Locate the cell with the specified text and output its (X, Y) center coordinate. 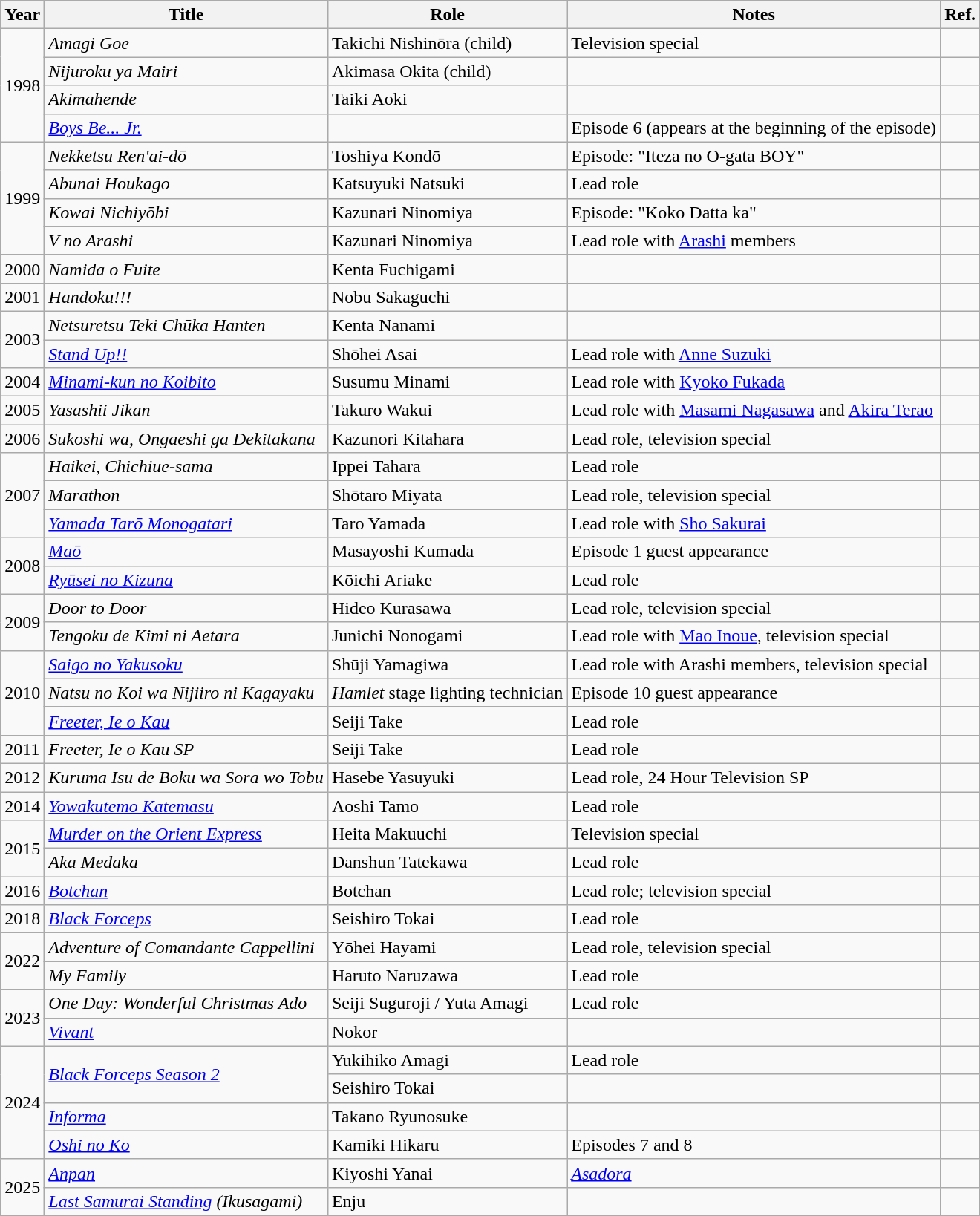
2003 (22, 339)
2023 (22, 1018)
Kowai Nichiyōbi (186, 212)
Danshun Tatekawa (447, 863)
Aka Medaka (186, 863)
2000 (22, 269)
Toshiya Kondō (447, 156)
Yōhei Hayami (447, 947)
1999 (22, 198)
My Family (186, 975)
2009 (22, 622)
One Day: Wonderful Christmas Ado (186, 1004)
Akimahende (186, 99)
Yowakutemo Katemasu (186, 805)
Masayoshi Kumada (447, 552)
Episodes 7 and 8 (754, 1145)
Kazunori Kitahara (447, 439)
Episode 6 (appears at the beginning of the episode) (754, 128)
Taro Yamada (447, 523)
Maō (186, 552)
Hideo Kurasawa (447, 608)
Netsuretsu Teki Chūka Hanten (186, 325)
Black Forceps (186, 919)
Shōhei Asai (447, 354)
Kenta Fuchigami (447, 269)
Takuro Wakui (447, 411)
Lead role with Arashi members (754, 241)
Seiji Suguroji / Yuta Amagi (447, 1004)
Lead role; television special (754, 891)
Takichi Nishinōra (child) (447, 43)
Takano Ryunosuke (447, 1117)
Nijuroku ya Mairi (186, 71)
Ryūsei no Kizuna (186, 580)
Hamlet stage lighting technician (447, 693)
Saigo no Yakusoku (186, 664)
2010 (22, 693)
Lead role with Arashi members, television special (754, 664)
Lead role, 24 Hour Television SP (754, 777)
Amagi Goe (186, 43)
Susumu Minami (447, 382)
Kamiki Hikaru (447, 1145)
Yamada Tarō Monogatari (186, 523)
2001 (22, 297)
Door to Door (186, 608)
Episode: "Iteza no O-gata BOY" (754, 156)
Marathon (186, 495)
Informa (186, 1117)
Role (447, 15)
Lead role with Sho Sakurai (754, 523)
Adventure of Comandante Cappellini (186, 947)
Lead role with Anne Suzuki (754, 354)
Minami-kun no Koibito (186, 382)
Vivant (186, 1032)
Katsuyuki Natsuki (447, 184)
2011 (22, 749)
Kenta Nanami (447, 325)
Heita Makuuchi (447, 834)
Title (186, 15)
2012 (22, 777)
2005 (22, 411)
Year (22, 15)
Haikei, Chichiue-sama (186, 467)
Abunai Houkago (186, 184)
Notes (754, 15)
Aoshi Tamo (447, 805)
Shūji Yamagiwa (447, 664)
2024 (22, 1102)
2004 (22, 382)
Kuruma Isu de Boku wa Sora wo Tobu (186, 777)
Lead role with Masami Nagasawa and Akira Terao (754, 411)
2022 (22, 961)
Last Samurai Standing (Ikusagami) (186, 1201)
Ref. (961, 15)
Handoku!!! (186, 297)
Ippei Tahara (447, 467)
Nekketsu Ren'ai-dō (186, 156)
Freeter, Ie o Kau SP (186, 749)
Nobu Sakaguchi (447, 297)
Kōichi Ariake (447, 580)
2006 (22, 439)
Taiki Aoki (447, 99)
Shōtaro Miyata (447, 495)
2007 (22, 495)
Haruto Naruzawa (447, 975)
Freeter, Ie o Kau (186, 721)
V no Arashi (186, 241)
Enju (447, 1201)
Episode 1 guest appearance (754, 552)
Yukihiko Amagi (447, 1060)
Stand Up!! (186, 354)
1998 (22, 85)
Akimasa Okita (child) (447, 71)
Oshi no Ko (186, 1145)
2018 (22, 919)
Natsu no Koi wa Nijiiro ni Kagayaku (186, 693)
2025 (22, 1187)
Tengoku de Kimi ni Aetara (186, 636)
Hasebe Yasuyuki (447, 777)
2016 (22, 891)
Episode: "Koko Datta ka" (754, 212)
2008 (22, 566)
2014 (22, 805)
Yasashii Jikan (186, 411)
Black Forceps Season 2 (186, 1074)
Anpan (186, 1173)
Lead role with Kyoko Fukada (754, 382)
Junichi Nonogami (447, 636)
Asadora (754, 1173)
Nokor (447, 1032)
Boys Be... Jr. (186, 128)
Kiyoshi Yanai (447, 1173)
Namida o Fuite (186, 269)
Murder on the Orient Express (186, 834)
Sukoshi wa, Ongaeshi ga Dekitakana (186, 439)
Episode 10 guest appearance (754, 693)
2015 (22, 849)
Lead role with Mao Inoue, television special (754, 636)
